Scan for the cell matching the given text and deliver its [X, Y] coordinate at center. 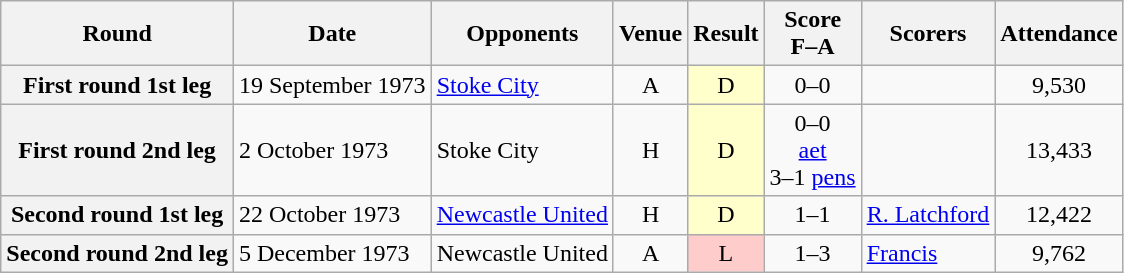
1–3 [812, 253]
Opponents [522, 34]
Second round 2nd leg [118, 253]
1–1 [812, 215]
Francis [928, 253]
L [726, 253]
22 October 1973 [332, 215]
0–0aet3–1 pens [812, 150]
Attendance [1059, 34]
Scorers [928, 34]
ScoreF–A [812, 34]
19 September 1973 [332, 85]
0–0 [812, 85]
R. Latchford [928, 215]
Result [726, 34]
13,433 [1059, 150]
9,762 [1059, 253]
Second round 1st leg [118, 215]
9,530 [1059, 85]
Date [332, 34]
2 October 1973 [332, 150]
12,422 [1059, 215]
Venue [650, 34]
First round 2nd leg [118, 150]
Round [118, 34]
5 December 1973 [332, 253]
First round 1st leg [118, 85]
